Provide the [X, Y] coordinate of the cell's center where the given text is located.  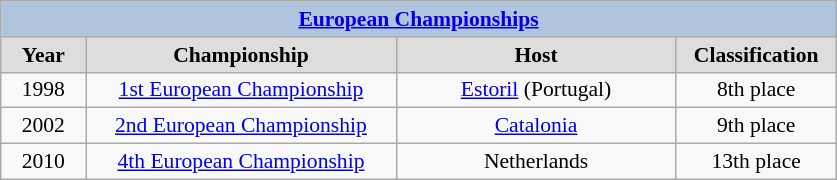
Netherlands [536, 162]
Catalonia [536, 126]
Championship [241, 55]
1st European Championship [241, 90]
Year [44, 55]
Host [536, 55]
2nd European Championship [241, 126]
2002 [44, 126]
European Championships [419, 19]
8th place [756, 90]
4th European Championship [241, 162]
9th place [756, 126]
Estoril (Portugal) [536, 90]
1998 [44, 90]
Classification [756, 55]
2010 [44, 162]
13th place [756, 162]
